Find where the given text appears and provide that cell's center as (X, Y) coordinate. 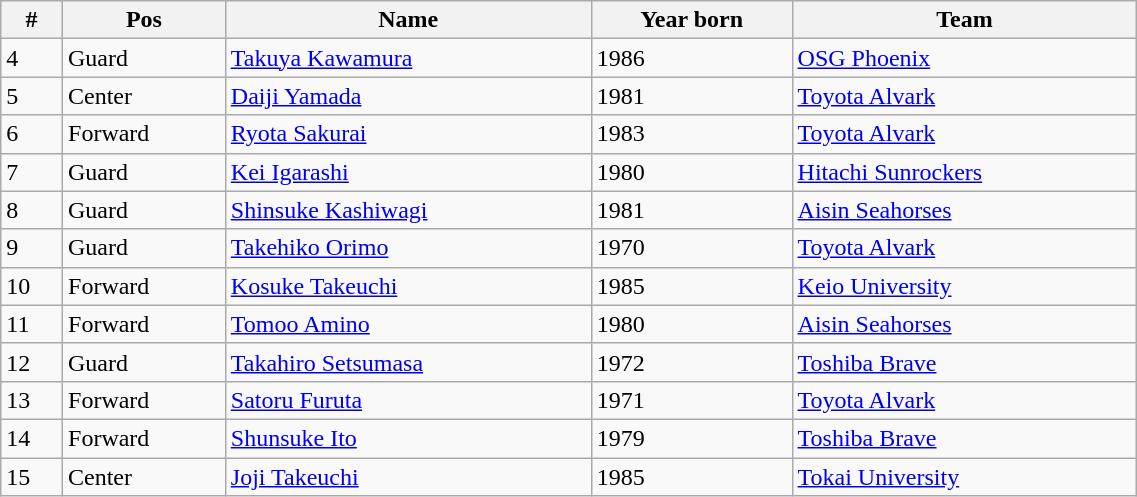
Daiji Yamada (408, 96)
1986 (692, 58)
1971 (692, 400)
Satoru Furuta (408, 400)
1979 (692, 438)
Takuya Kawamura (408, 58)
Takahiro Setsumasa (408, 362)
6 (32, 134)
1983 (692, 134)
# (32, 20)
15 (32, 477)
Hitachi Sunrockers (964, 172)
13 (32, 400)
9 (32, 248)
Name (408, 20)
Team (964, 20)
11 (32, 324)
14 (32, 438)
OSG Phoenix (964, 58)
Year born (692, 20)
Takehiko Orimo (408, 248)
1970 (692, 248)
Shinsuke Kashiwagi (408, 210)
Keio University (964, 286)
Kei Igarashi (408, 172)
Kosuke Takeuchi (408, 286)
7 (32, 172)
8 (32, 210)
Joji Takeuchi (408, 477)
Ryota Sakurai (408, 134)
5 (32, 96)
10 (32, 286)
Tomoo Amino (408, 324)
12 (32, 362)
1972 (692, 362)
Pos (144, 20)
Tokai University (964, 477)
Shunsuke Ito (408, 438)
4 (32, 58)
